Return (x, y) of the center of cell containing provided text 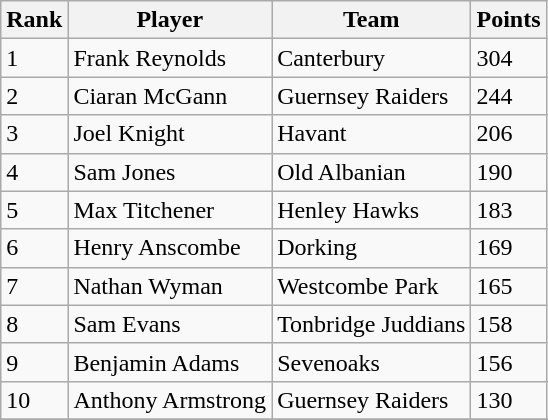
190 (508, 172)
165 (508, 286)
Sam Jones (170, 172)
Frank Reynolds (170, 58)
Benjamin Adams (170, 362)
169 (508, 248)
4 (34, 172)
Rank (34, 20)
5 (34, 210)
130 (508, 400)
Ciaran McGann (170, 96)
6 (34, 248)
Max Titchener (170, 210)
Team (372, 20)
9 (34, 362)
Tonbridge Juddians (372, 324)
Old Albanian (372, 172)
156 (508, 362)
183 (508, 210)
158 (508, 324)
Henley Hawks (372, 210)
244 (508, 96)
8 (34, 324)
Player (170, 20)
Nathan Wyman (170, 286)
Westcombe Park (372, 286)
Dorking (372, 248)
3 (34, 134)
304 (508, 58)
Points (508, 20)
7 (34, 286)
Henry Anscombe (170, 248)
Anthony Armstrong (170, 400)
Joel Knight (170, 134)
1 (34, 58)
10 (34, 400)
Havant (372, 134)
206 (508, 134)
2 (34, 96)
Sevenoaks (372, 362)
Canterbury (372, 58)
Sam Evans (170, 324)
